Pinpoint the cell where the given text exists, returning its [x, y] midpoint coordinate. 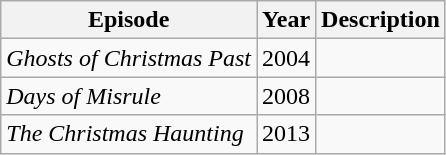
Days of Misrule [129, 96]
Ghosts of Christmas Past [129, 58]
Description [381, 20]
The Christmas Haunting [129, 134]
2013 [286, 134]
2008 [286, 96]
2004 [286, 58]
Year [286, 20]
Episode [129, 20]
